Pinpoint the cell where the given text exists, returning its [X, Y] midpoint coordinate. 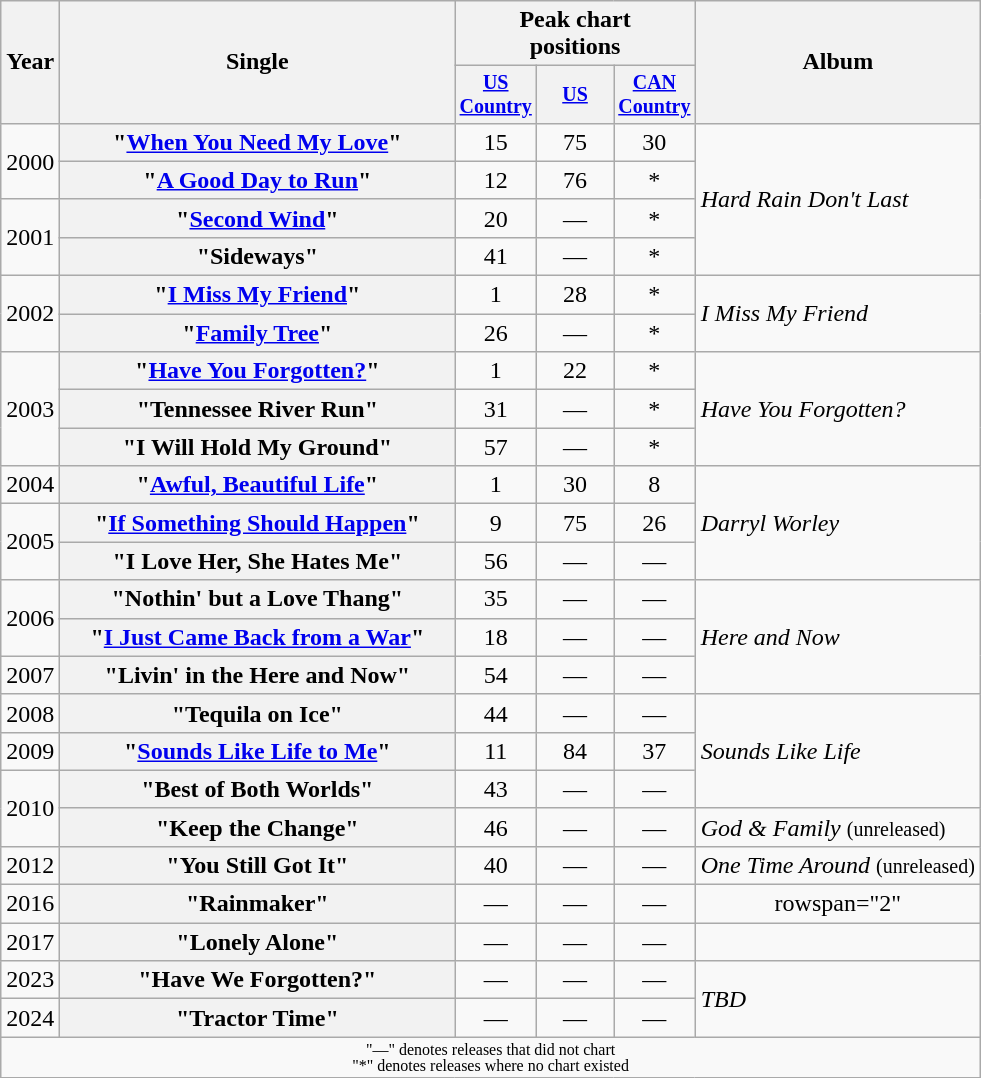
2009 [30, 751]
2001 [30, 237]
"If Something Should Happen" [258, 523]
22 [576, 371]
11 [496, 751]
"Lonely Alone" [258, 942]
35 [496, 599]
"Keep the Change" [258, 827]
37 [655, 751]
84 [576, 751]
CANCountry [655, 94]
"Livin' in the Here and Now" [258, 675]
"I Love Her, She Hates Me" [258, 561]
2000 [30, 161]
One Time Around (unreleased) [838, 865]
"Tractor Time" [258, 1018]
2002 [30, 314]
41 [496, 256]
"Awful, Beautiful Life" [258, 485]
God & Family (unreleased) [838, 827]
"Family Tree" [258, 333]
"I Will Hold My Ground" [258, 447]
"—" denotes releases that did not chart"*" denotes releases where no chart existed [491, 1058]
2012 [30, 865]
"Tennessee River Run" [258, 409]
8 [655, 485]
76 [576, 180]
2010 [30, 808]
TBD [838, 999]
"When You Need My Love" [258, 142]
Sounds Like Life [838, 751]
"Rainmaker" [258, 904]
Year [30, 62]
Peak chartpositions [575, 34]
Have You Forgotten? [838, 409]
Hard Rain Don't Last [838, 199]
2023 [30, 980]
43 [496, 789]
"Have You Forgotten?" [258, 371]
56 [496, 561]
I Miss My Friend [838, 314]
"Tequila on Ice" [258, 713]
rowspan="2" [838, 904]
Album [838, 62]
"Sounds Like Life to Me" [258, 751]
2003 [30, 409]
2004 [30, 485]
Here and Now [838, 637]
28 [576, 295]
2006 [30, 618]
2007 [30, 675]
"Nothin' but a Love Thang" [258, 599]
2024 [30, 1018]
"Have We Forgotten?" [258, 980]
2008 [30, 713]
"Best of Both Worlds" [258, 789]
57 [496, 447]
US [576, 94]
44 [496, 713]
"I Just Came Back from a War" [258, 637]
"I Miss My Friend" [258, 295]
"A Good Day to Run" [258, 180]
31 [496, 409]
"Second Wind" [258, 218]
2005 [30, 542]
US Country [496, 94]
2016 [30, 904]
Single [258, 62]
54 [496, 675]
"You Still Got It" [258, 865]
20 [496, 218]
2017 [30, 942]
40 [496, 865]
Darryl Worley [838, 523]
15 [496, 142]
"Sideways" [258, 256]
18 [496, 637]
46 [496, 827]
12 [496, 180]
9 [496, 523]
